Capture the cell that displays the provided text and extract its (X, Y) central coordinate. 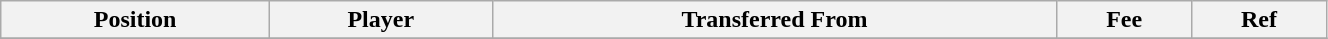
Ref (1260, 20)
Transferred From (774, 20)
Position (136, 20)
Player (380, 20)
Fee (1124, 20)
